Return the (x, y) coordinate for the center point of the cell that contains the specified text.  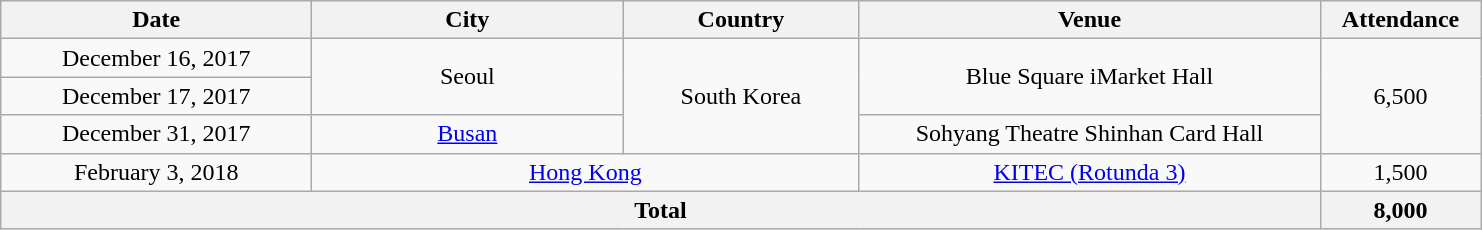
Sohyang Theatre Shinhan Card Hall (1090, 134)
Blue Square iMarket Hall (1090, 77)
Attendance (1400, 20)
8,000 (1400, 210)
Venue (1090, 20)
Date (156, 20)
Seoul (468, 77)
City (468, 20)
KITEC (Rotunda 3) (1090, 172)
6,500 (1400, 96)
February 3, 2018 (156, 172)
December 31, 2017 (156, 134)
December 17, 2017 (156, 96)
South Korea (741, 96)
Total (660, 210)
Busan (468, 134)
Hong Kong (586, 172)
Country (741, 20)
1,500 (1400, 172)
December 16, 2017 (156, 58)
